Provide the (X, Y) coordinate of the cell's center where the given text is located.  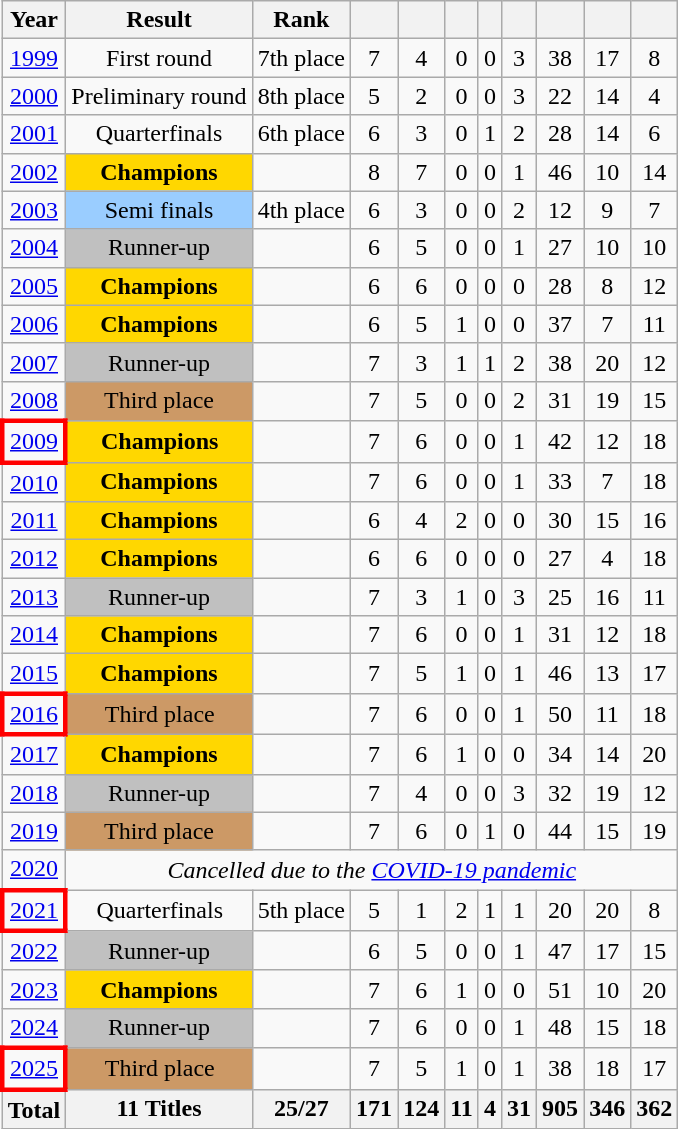
42 (560, 442)
2016 (34, 714)
25/27 (301, 1109)
2011 (34, 521)
37 (560, 324)
34 (560, 754)
7th place (301, 58)
346 (608, 1109)
2007 (34, 362)
2023 (34, 989)
171 (374, 1109)
51 (560, 989)
Semi finals (159, 210)
13 (608, 674)
33 (560, 482)
2004 (34, 248)
4th place (301, 210)
2006 (34, 324)
Cancelled due to the COVID-19 pandemic (372, 870)
2008 (34, 401)
2012 (34, 559)
2015 (34, 674)
2002 (34, 172)
2018 (34, 793)
905 (560, 1109)
2010 (34, 482)
8th place (301, 96)
1999 (34, 58)
2009 (34, 442)
Rank (301, 20)
2017 (34, 754)
9 (608, 210)
2025 (34, 1068)
2014 (34, 635)
50 (560, 714)
Result (159, 20)
2019 (34, 831)
25 (560, 597)
2020 (34, 870)
2000 (34, 96)
22 (560, 96)
2024 (34, 1028)
2001 (34, 134)
2021 (34, 910)
2005 (34, 286)
First round (159, 58)
30 (560, 521)
Year (34, 20)
124 (422, 1109)
Preliminary round (159, 96)
5th place (301, 910)
6th place (301, 134)
48 (560, 1028)
2013 (34, 597)
11 Titles (159, 1109)
2003 (34, 210)
44 (560, 831)
47 (560, 951)
362 (654, 1109)
2022 (34, 951)
32 (560, 793)
Total (34, 1109)
